Provide the (x, y) coordinate of the cell's center where the given text is located.  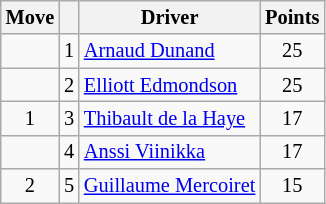
3 (69, 118)
Move (30, 17)
Points (292, 17)
Anssi Viinikka (170, 152)
15 (292, 186)
Thibault de la Haye (170, 118)
5 (69, 186)
Arnaud Dunand (170, 51)
Elliott Edmondson (170, 85)
Driver (170, 17)
4 (69, 152)
Guillaume Mercoiret (170, 186)
